Output the [X, Y] coordinate of the center of the cell containing the given text.  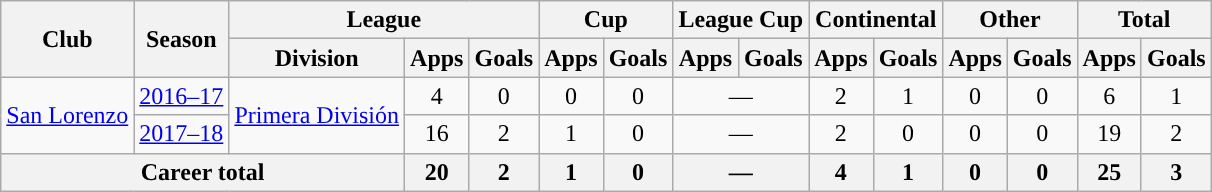
League [384, 20]
Primera División [317, 115]
Cup [606, 20]
League Cup [741, 20]
Career total [203, 172]
Division [317, 58]
Club [68, 39]
San Lorenzo [68, 115]
25 [1109, 172]
16 [437, 134]
19 [1109, 134]
6 [1109, 96]
2016–17 [182, 96]
20 [437, 172]
2017–18 [182, 134]
Other [1010, 20]
3 [1176, 172]
Continental [876, 20]
Season [182, 39]
Total [1144, 20]
